Return the (X, Y) coordinate for the center point of the cell that contains the specified text.  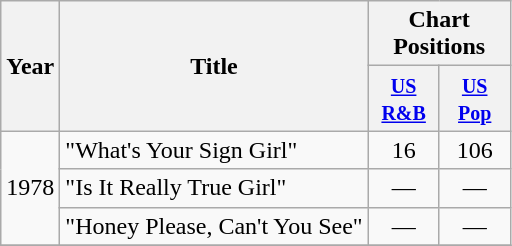
"Is It Really True Girl" (214, 188)
Chart Positions (439, 34)
"Honey Please, Can't You See" (214, 226)
US Pop (474, 98)
"What's Your Sign Girl" (214, 150)
1978 (30, 188)
US R&B (404, 98)
16 (404, 150)
106 (474, 150)
Year (30, 66)
Title (214, 66)
